For the text-containing cell, return its midpoint in [x, y] coordinate format. 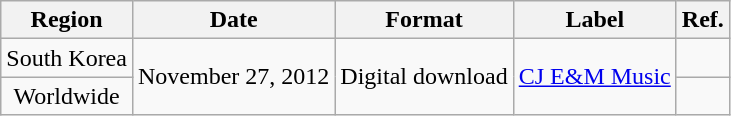
Region [67, 20]
November 27, 2012 [233, 77]
Label [594, 20]
Date [233, 20]
Worldwide [67, 96]
South Korea [67, 58]
Ref. [702, 20]
Digital download [424, 77]
Format [424, 20]
CJ E&M Music [594, 77]
